Return (x, y) of the center of cell containing provided text 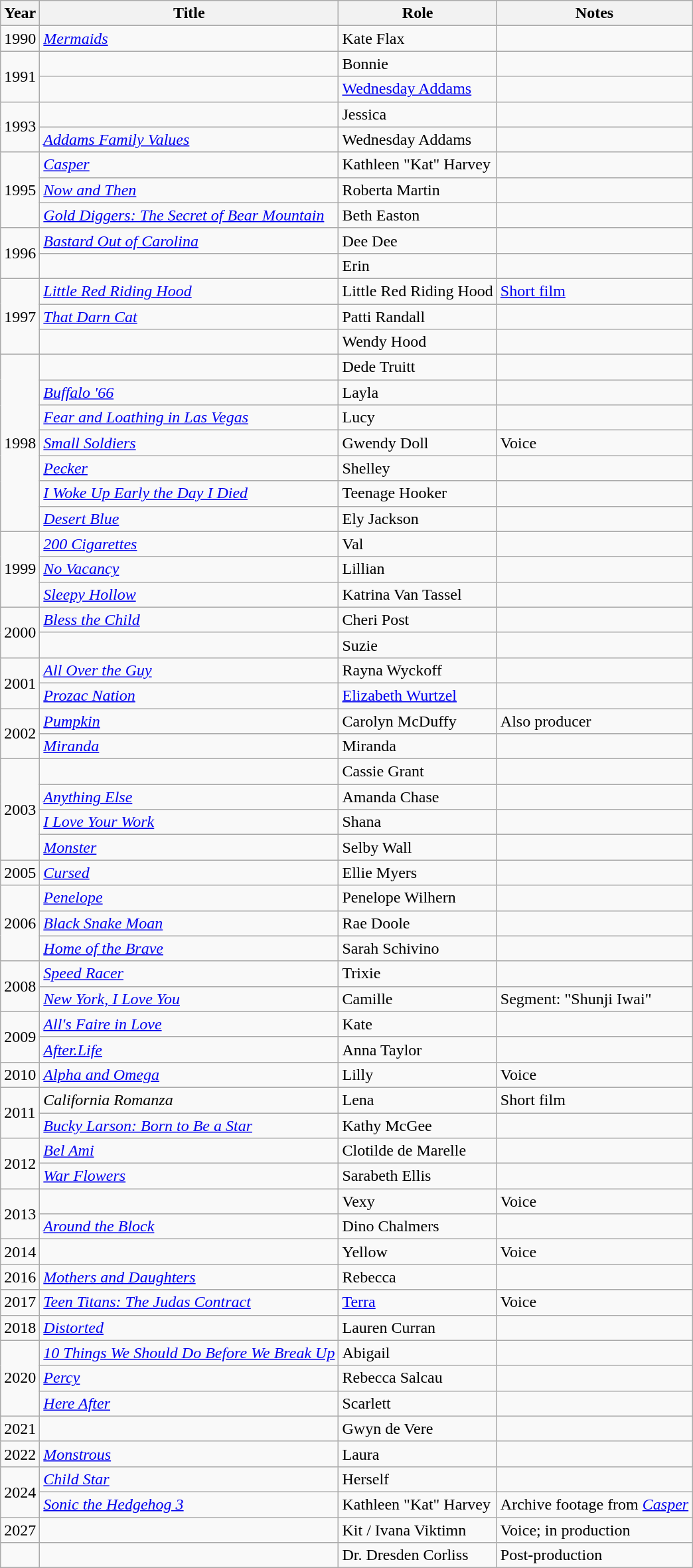
Casper (189, 165)
1990 (20, 39)
All's Faire in Love (189, 1024)
2021 (20, 1429)
Carolyn McDuffy (418, 721)
Herself (418, 1479)
Sarah Schivino (418, 948)
Ellie Myers (418, 873)
Shana (418, 822)
Gwendy Doll (418, 443)
That Darn Cat (189, 317)
Kit / Ivana Viktimn (418, 1529)
Ely Jackson (418, 519)
Year (20, 13)
2013 (20, 1214)
Kathy McGee (418, 1126)
New York, I Love You (189, 999)
Also producer (594, 721)
Kate Flax (418, 39)
1997 (20, 316)
Fear and Loathing in Las Vegas (189, 418)
Gwyn de Vere (418, 1429)
Selby Wall (418, 847)
I Love Your Work (189, 822)
War Flowers (189, 1176)
Black Snake Moan (189, 923)
Segment: "Shunji Iwai" (594, 999)
Sonic the Hedgehog 3 (189, 1504)
Elizabeth Wurtzel (418, 695)
California Romanza (189, 1100)
Pumpkin (189, 721)
Voice; in production (594, 1529)
Lena (418, 1100)
Here After (189, 1403)
Teenage Hooker (418, 493)
2022 (20, 1454)
1991 (20, 76)
2010 (20, 1075)
200 Cigarettes (189, 544)
2024 (20, 1492)
Penelope (189, 898)
Lilly (418, 1075)
Camille (418, 999)
Percy (189, 1378)
1996 (20, 253)
Yellow (418, 1252)
2020 (20, 1378)
2011 (20, 1112)
2002 (20, 733)
Rebecca Salcau (418, 1378)
Role (418, 13)
1993 (20, 127)
Kate (418, 1024)
Shelley (418, 468)
No Vacancy (189, 569)
Speed Racer (189, 974)
Small Soldiers (189, 443)
Buffalo '66 (189, 392)
Dr. Dresden Corliss (418, 1555)
Bonnie (418, 64)
Rayna Wyckoff (418, 670)
10 Things We Should Do Before We Break Up (189, 1353)
2003 (20, 810)
Layla (418, 392)
After.Life (189, 1049)
Katrina Van Tassel (418, 594)
Sarabeth Ellis (418, 1176)
Cassie Grant (418, 772)
Desert Blue (189, 519)
2005 (20, 873)
Rebecca (418, 1277)
2017 (20, 1302)
Abigail (418, 1353)
Child Star (189, 1479)
Title (189, 13)
Dede Truitt (418, 367)
2027 (20, 1529)
Roberta Martin (418, 190)
Home of the Brave (189, 948)
Prozac Nation (189, 695)
Anything Else (189, 797)
2008 (20, 986)
1998 (20, 443)
Dee Dee (418, 240)
Gold Diggers: The Secret of Bear Mountain (189, 215)
Lillian (418, 569)
2014 (20, 1252)
Notes (594, 13)
Wendy Hood (418, 342)
Scarlett (418, 1403)
2001 (20, 683)
Cheri Post (418, 620)
Jessica (418, 114)
Cursed (189, 873)
Bastard Out of Carolina (189, 240)
Rae Doole (418, 923)
Anna Taylor (418, 1049)
2009 (20, 1037)
Val (418, 544)
Penelope Wilhern (418, 898)
Erin (418, 266)
Clotilde de Marelle (418, 1151)
Bless the Child (189, 620)
Alpha and Omega (189, 1075)
Monstrous (189, 1454)
Pecker (189, 468)
Post-production (594, 1555)
Terra (418, 1302)
Sleepy Hollow (189, 594)
Amanda Chase (418, 797)
2018 (20, 1328)
2006 (20, 923)
Addams Family Values (189, 139)
1999 (20, 569)
Laura (418, 1454)
Distorted (189, 1328)
Mothers and Daughters (189, 1277)
All Over the Guy (189, 670)
Bucky Larson: Born to Be a Star (189, 1126)
2000 (20, 632)
Mermaids (189, 39)
Lucy (418, 418)
Trixie (418, 974)
Teen Titans: The Judas Contract (189, 1302)
Around the Block (189, 1227)
Archive footage from Casper (594, 1504)
1995 (20, 190)
Beth Easton (418, 215)
Vexy (418, 1201)
Dino Chalmers (418, 1227)
2012 (20, 1164)
I Woke Up Early the Day I Died (189, 493)
Now and Then (189, 190)
Monster (189, 847)
Patti Randall (418, 317)
Suzie (418, 645)
Bel Ami (189, 1151)
2016 (20, 1277)
Lauren Curran (418, 1328)
